Determine the (X, Y) coordinate at the center of the cell enclosing the given text.  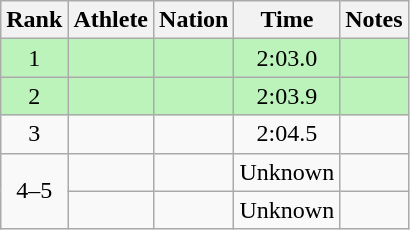
1 (34, 58)
Time (287, 20)
3 (34, 134)
2:03.9 (287, 96)
Notes (374, 20)
Athlete (111, 20)
2:04.5 (287, 134)
2:03.0 (287, 58)
Nation (194, 20)
4–5 (34, 191)
2 (34, 96)
Rank (34, 20)
